Provide the (X, Y) coordinate of the cell's center where the given text is located.  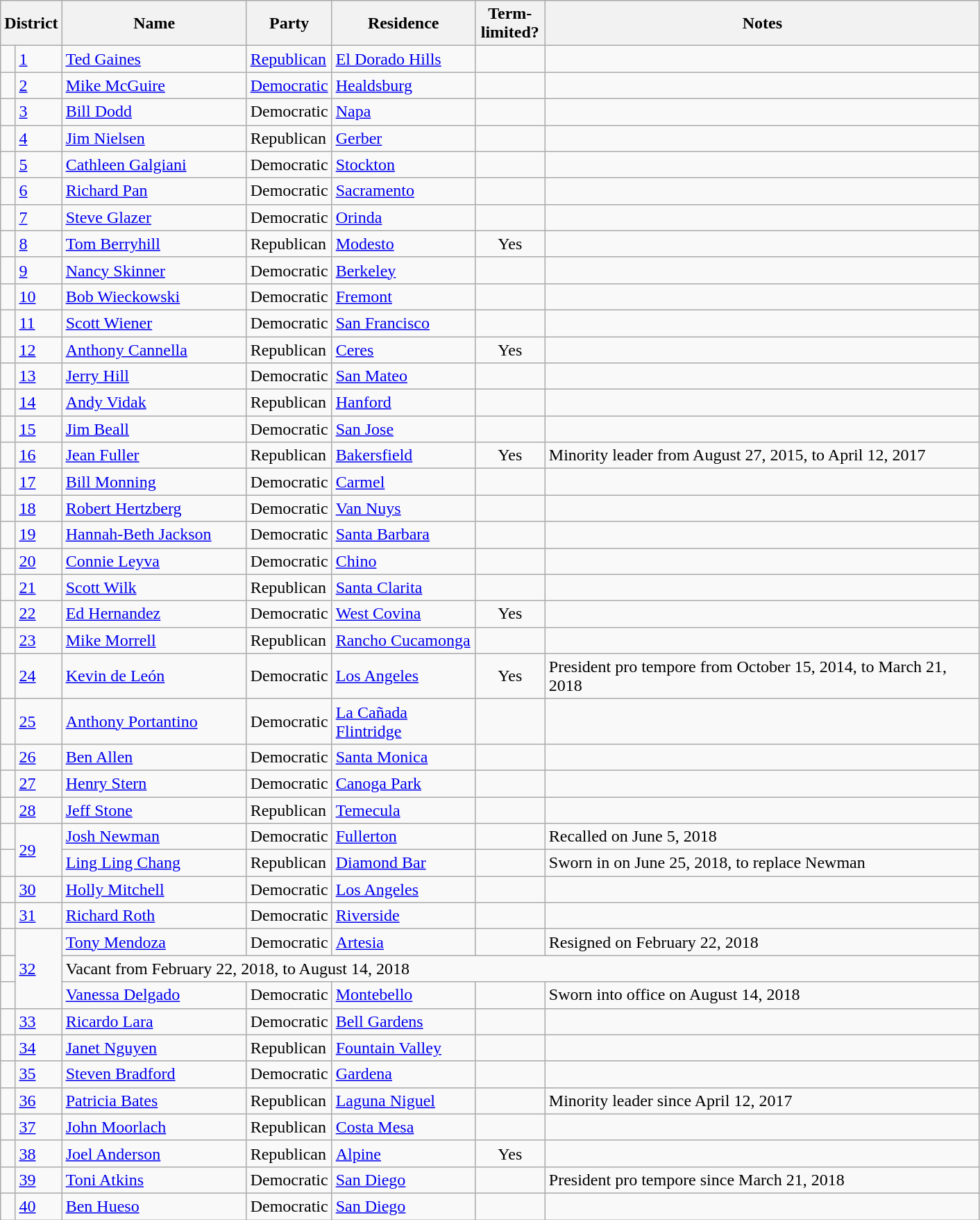
Napa (403, 112)
Mike McGuire (154, 85)
Fountain Valley (403, 1048)
Nancy Skinner (154, 270)
Bob Wieckowski (154, 296)
Artesia (403, 942)
Connie Leyva (154, 561)
Holly Mitchell (154, 889)
28 (39, 810)
Henry Stern (154, 783)
San Jose (403, 429)
Andy Vidak (154, 403)
San Mateo (403, 376)
Steven Bradford (154, 1074)
Name (154, 24)
7 (39, 217)
Riverside (403, 916)
Temecula (403, 810)
15 (39, 429)
25 (39, 721)
Resigned on February 22, 2018 (762, 942)
Tom Berryhill (154, 244)
Montebello (403, 995)
Term-limited? (509, 24)
Toni Atkins (154, 1180)
Vanessa Delgado (154, 995)
Orinda (403, 217)
26 (39, 757)
11 (39, 323)
Carmel (403, 482)
9 (39, 270)
30 (39, 889)
14 (39, 403)
Rancho Cucamonga (403, 640)
Healdsburg (403, 85)
37 (39, 1127)
35 (39, 1074)
16 (39, 456)
Stockton (403, 165)
Bill Dodd (154, 112)
Ben Allen (154, 757)
Richard Roth (154, 916)
Ceres (403, 349)
Gerber (403, 138)
8 (39, 244)
Ricardo Lara (154, 1021)
31 (39, 916)
12 (39, 349)
President pro tempore since March 21, 2018 (762, 1180)
Scott Wiener (154, 323)
Patricia Bates (154, 1101)
Bill Monning (154, 482)
San Francisco (403, 323)
President pro tempore from October 15, 2014, to March 21, 2018 (762, 676)
Canoga Park (403, 783)
Anthony Portantino (154, 721)
20 (39, 561)
Mike Morrell (154, 640)
Chino (403, 561)
District (31, 24)
Ben Hueso (154, 1206)
Recalled on June 5, 2018 (762, 837)
36 (39, 1101)
Van Nuys (403, 508)
17 (39, 482)
Party (289, 24)
Residence (403, 24)
2 (39, 85)
Laguna Niguel (403, 1101)
Tony Mendoza (154, 942)
34 (39, 1048)
24 (39, 676)
39 (39, 1180)
Sworn into office on August 14, 2018 (762, 995)
27 (39, 783)
Minority leader since April 12, 2017 (762, 1101)
Cathleen Galgiani (154, 165)
4 (39, 138)
Fremont (403, 296)
5 (39, 165)
Hanford (403, 403)
32 (39, 969)
29 (39, 850)
40 (39, 1206)
18 (39, 508)
Diamond Bar (403, 863)
La Cañada Flintridge (403, 721)
Alpine (403, 1153)
Jean Fuller (154, 456)
Janet Nguyen (154, 1048)
Joel Anderson (154, 1153)
10 (39, 296)
Sworn in on June 25, 2018, to replace Newman (762, 863)
Josh Newman (154, 837)
Fullerton (403, 837)
22 (39, 614)
23 (39, 640)
El Dorado Hills (403, 59)
Santa Barbara (403, 535)
Minority leader from August 27, 2015, to April 12, 2017 (762, 456)
Anthony Cannella (154, 349)
Sacramento (403, 191)
John Moorlach (154, 1127)
Jerry Hill (154, 376)
Costa Mesa (403, 1127)
Santa Clarita (403, 587)
Santa Monica (403, 757)
33 (39, 1021)
Gardena (403, 1074)
6 (39, 191)
Ling Ling Chang (154, 863)
Jim Nielsen (154, 138)
Bakersfield (403, 456)
38 (39, 1153)
Jim Beall (154, 429)
Scott Wilk (154, 587)
Modesto (403, 244)
Berkeley (403, 270)
Hannah-Beth Jackson (154, 535)
13 (39, 376)
Robert Hertzberg (154, 508)
Vacant from February 22, 2018, to August 14, 2018 (521, 969)
19 (39, 535)
Bell Gardens (403, 1021)
Richard Pan (154, 191)
Jeff Stone (154, 810)
Ed Hernandez (154, 614)
Kevin de León (154, 676)
3 (39, 112)
Notes (762, 24)
Ted Gaines (154, 59)
21 (39, 587)
1 (39, 59)
Steve Glazer (154, 217)
West Covina (403, 614)
